Return (X, Y) of the center of cell containing provided text 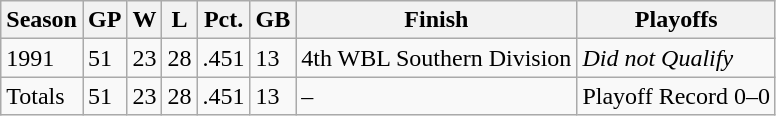
GP (104, 20)
L (180, 20)
1991 (42, 58)
Playoffs (676, 20)
4th WBL Southern Division (436, 58)
W (144, 20)
Season (42, 20)
Totals (42, 96)
Did not Qualify (676, 58)
Playoff Record 0–0 (676, 96)
Pct. (224, 20)
Finish (436, 20)
GB (273, 20)
– (436, 96)
